Scan for the cell matching the given text and deliver its [X, Y] coordinate at center. 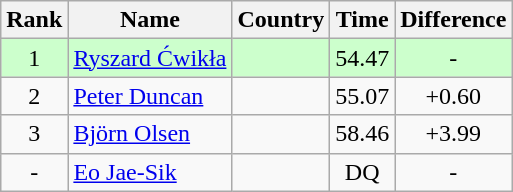
Name [150, 20]
DQ [362, 172]
54.47 [362, 58]
+0.60 [454, 96]
3 [34, 134]
Ryszard Ćwikła [150, 58]
58.46 [362, 134]
Björn Olsen [150, 134]
Rank [34, 20]
1 [34, 58]
+3.99 [454, 134]
Peter Duncan [150, 96]
Country [281, 20]
55.07 [362, 96]
Eo Jae-Sik [150, 172]
2 [34, 96]
Time [362, 20]
Difference [454, 20]
